Determine the [x, y] coordinate at the center of the cell enclosing the given text.  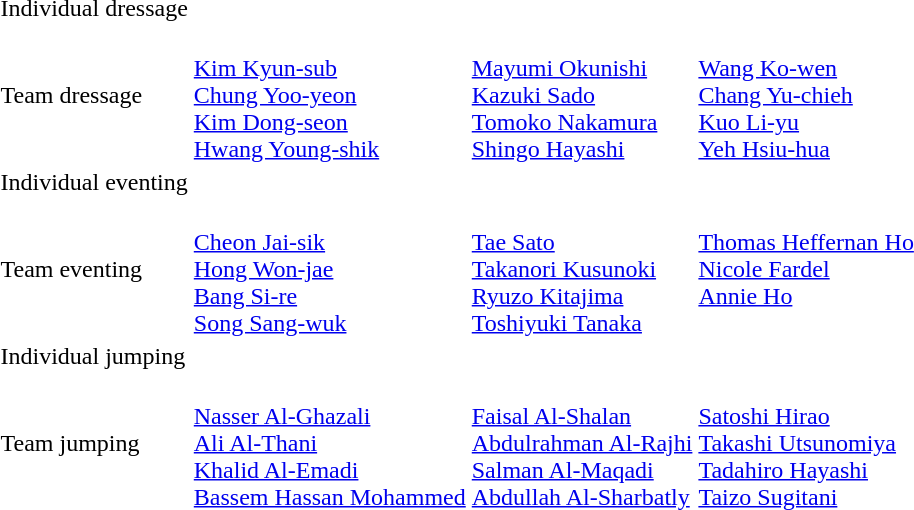
Mayumi OkunishiKazuki SadoTomoko NakamuraShingo Hayashi [582, 95]
Tae SatoTakanori KusunokiRyuzo KitajimaToshiyuki Tanaka [582, 269]
Cheon Jai-sikHong Won-jaeBang Si-reSong Sang-wuk [330, 269]
Kim Kyun-subChung Yoo-yeonKim Dong-seonHwang Young-shik [330, 95]
